From the cell containing the given text, extract its center point as (X, Y) coordinate. 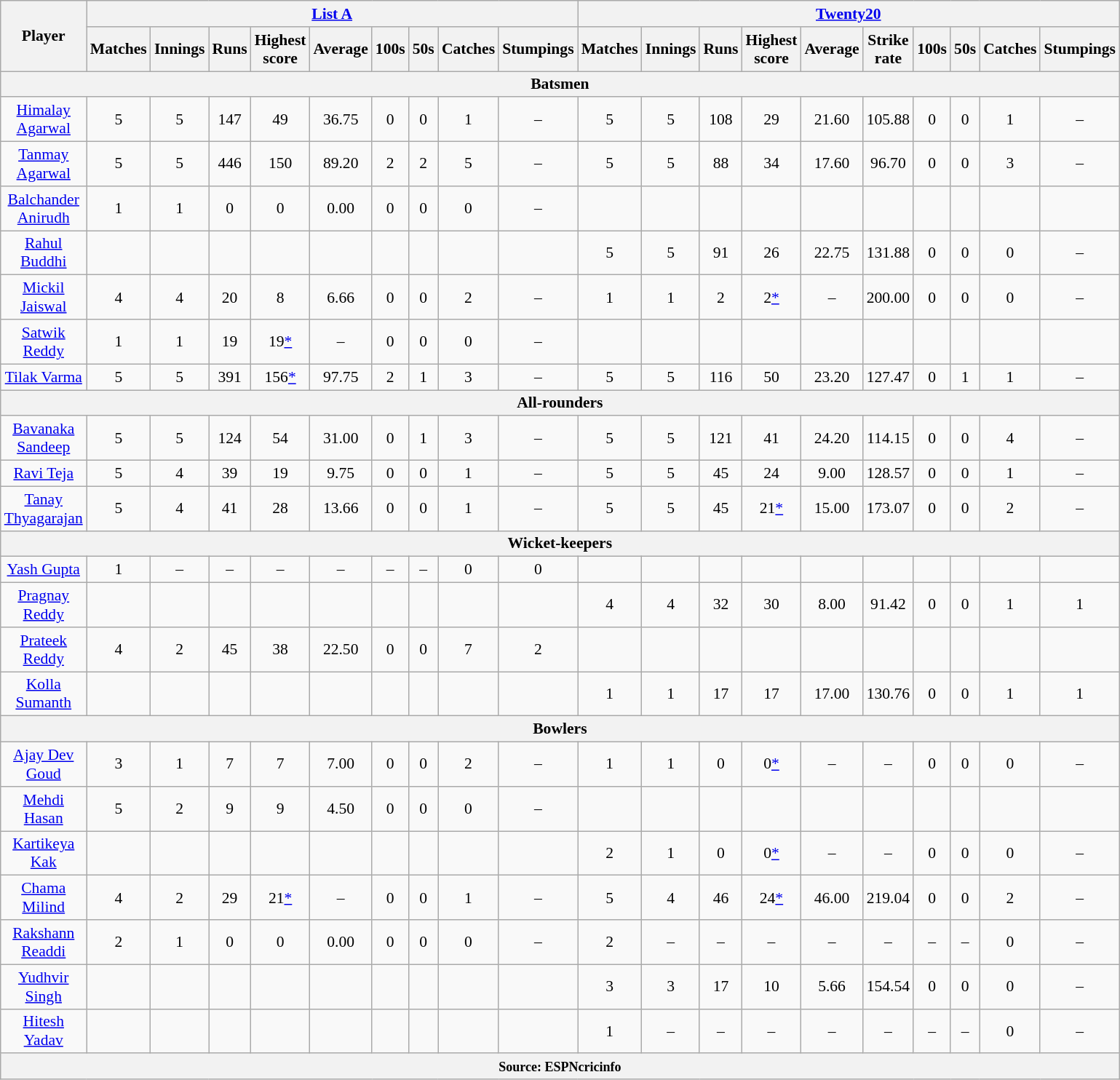
Bowlers (560, 729)
156* (281, 377)
Pragnay Reddy (44, 605)
5.66 (831, 987)
121 (720, 438)
24 (771, 474)
Chama Milind (44, 898)
28 (281, 508)
116 (720, 377)
17.60 (831, 164)
49 (281, 119)
24* (771, 898)
8.00 (831, 605)
17.00 (831, 694)
88 (720, 164)
Prateek Reddy (44, 649)
173.07 (888, 508)
20 (230, 297)
446 (230, 164)
219.04 (888, 898)
Wicket-keepers (560, 544)
32 (720, 605)
46.00 (831, 898)
31.00 (341, 438)
34 (771, 164)
54 (281, 438)
39 (230, 474)
13.66 (341, 508)
Satwik Reddy (44, 342)
Tanmay Agarwal (44, 164)
9.75 (341, 474)
38 (281, 649)
Tanay Thyagarajan (44, 508)
Himalay Agarwal (44, 119)
50 (771, 377)
2* (771, 297)
Balchander Anirudh (44, 208)
7.00 (341, 764)
21.60 (831, 119)
Ravi Teja (44, 474)
Mehdi Hasan (44, 809)
89.20 (341, 164)
Yudhvir Singh (44, 987)
Batsmen (560, 84)
108 (720, 119)
Source: ESPNcricinfo (560, 1067)
96.70 (888, 164)
Twenty20 (849, 14)
147 (230, 119)
19* (281, 342)
130.76 (888, 694)
91 (720, 253)
22.50 (341, 649)
46 (720, 898)
Rakshann Readdi (44, 942)
30 (771, 605)
127.47 (888, 377)
26 (771, 253)
22.75 (831, 253)
9.00 (831, 474)
Bavanaka Sandeep (44, 438)
91.42 (888, 605)
6.66 (341, 297)
150 (281, 164)
36.75 (341, 119)
124 (230, 438)
24.20 (831, 438)
Mickil Jaiswal (44, 297)
128.57 (888, 474)
Strike rate (888, 49)
Player (44, 36)
Kolla Sumanth (44, 694)
8 (281, 297)
10 (771, 987)
Ajay Dev Goud (44, 764)
154.54 (888, 987)
114.15 (888, 438)
131.88 (888, 253)
Yash Gupta (44, 570)
97.75 (341, 377)
Tilak Varma (44, 377)
200.00 (888, 297)
Hitesh Yadav (44, 1031)
Kartikeya Kak (44, 853)
15.00 (831, 508)
Rahul Buddhi (44, 253)
23.20 (831, 377)
All-rounders (560, 403)
4.50 (341, 809)
List A (332, 14)
391 (230, 377)
105.88 (888, 119)
